Locate the cell with the specified text and output its [X, Y] center coordinate. 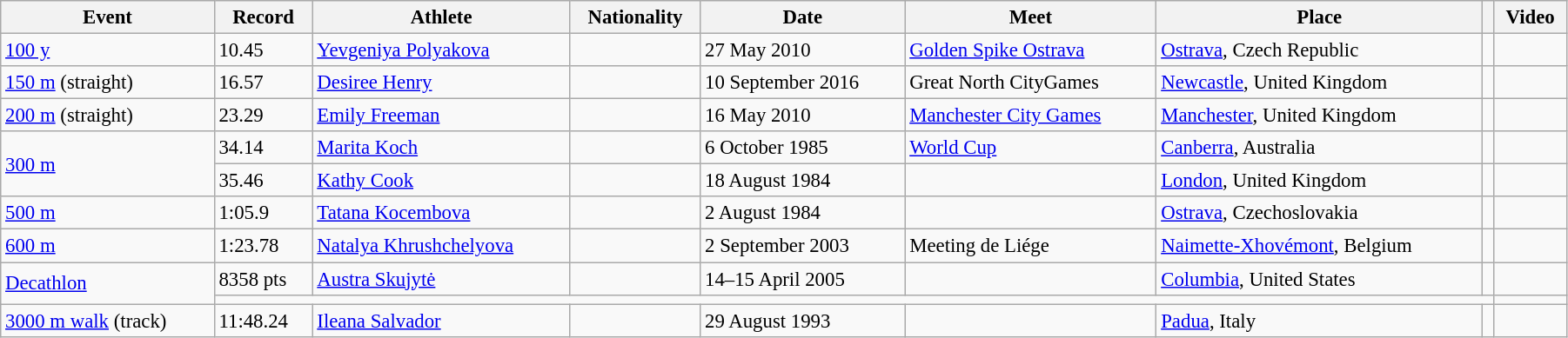
Yevgeniya Polyakova [441, 50]
Decathlon [108, 283]
Naimette-Xhovémont, Belgium [1319, 246]
Ileana Salvador [441, 321]
Golden Spike Ostrava [1030, 50]
World Cup [1030, 148]
29 August 1993 [802, 321]
Nationality [635, 17]
Kathy Cook [441, 181]
14–15 April 2005 [802, 279]
Ostrava, Czechoslovakia [1319, 213]
10 September 2016 [802, 83]
Event [108, 17]
1:05.9 [263, 213]
600 m [108, 246]
10.45 [263, 50]
300 m [108, 163]
16 May 2010 [802, 116]
11:48.24 [263, 321]
18 August 1984 [802, 181]
Date [802, 17]
Emily Freeman [441, 116]
2 September 2003 [802, 246]
Meet [1030, 17]
35.46 [263, 181]
27 May 2010 [802, 50]
8358 pts [263, 279]
Marita Koch [441, 148]
Desiree Henry [441, 83]
Meeting de Liége [1030, 246]
Video [1531, 17]
2 August 1984 [802, 213]
Padua, Italy [1319, 321]
Newcastle, United Kingdom [1319, 83]
500 m [108, 213]
23.29 [263, 116]
Manchester City Games [1030, 116]
6 October 1985 [802, 148]
34.14 [263, 148]
Natalya Khrushchelyova [441, 246]
Columbia, United States [1319, 279]
Austra Skujytė [441, 279]
16.57 [263, 83]
100 y [108, 50]
3000 m walk (track) [108, 321]
London, United Kingdom [1319, 181]
Canberra, Australia [1319, 148]
Great North CityGames [1030, 83]
Ostrava, Czech Republic [1319, 50]
Place [1319, 17]
Tatana Kocembova [441, 213]
Athlete [441, 17]
150 m (straight) [108, 83]
Record [263, 17]
1:23.78 [263, 246]
Manchester, United Kingdom [1319, 116]
200 m (straight) [108, 116]
